Find where the given text appears and provide that cell's center as [x, y] coordinate. 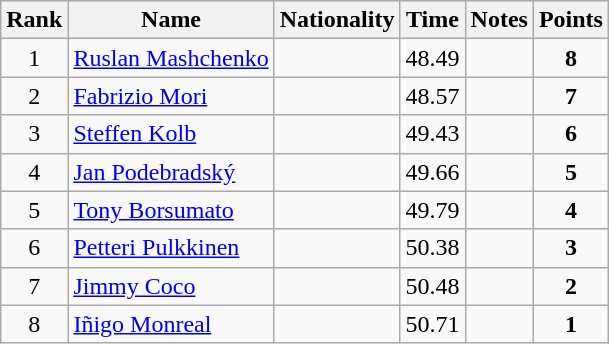
49.79 [432, 210]
50.71 [432, 324]
49.66 [432, 172]
Fabrizio Mori [171, 96]
48.57 [432, 96]
Nationality [337, 20]
Notes [499, 20]
Rank [34, 20]
Ruslan Mashchenko [171, 58]
49.43 [432, 134]
50.48 [432, 286]
48.49 [432, 58]
Steffen Kolb [171, 134]
Name [171, 20]
Points [570, 20]
50.38 [432, 248]
Jan Podebradský [171, 172]
Jimmy Coco [171, 286]
Iñigo Monreal [171, 324]
Petteri Pulkkinen [171, 248]
Time [432, 20]
Tony Borsumato [171, 210]
